Extract the (X, Y) coordinate from the center of the cell holding the provided text.  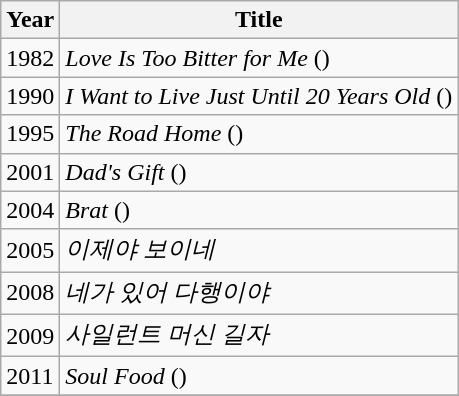
1990 (30, 96)
2008 (30, 294)
1995 (30, 134)
2004 (30, 210)
Soul Food () (259, 376)
Title (259, 20)
Dad's Gift () (259, 172)
2009 (30, 336)
Brat () (259, 210)
2001 (30, 172)
이제야 보이네 (259, 250)
I Want to Live Just Until 20 Years Old () (259, 96)
2005 (30, 250)
사일런트 머신 길자 (259, 336)
Year (30, 20)
Love Is Too Bitter for Me () (259, 58)
The Road Home () (259, 134)
2011 (30, 376)
네가 있어 다행이야 (259, 294)
1982 (30, 58)
